Find where the given text appears and provide that cell's center as [x, y] coordinate. 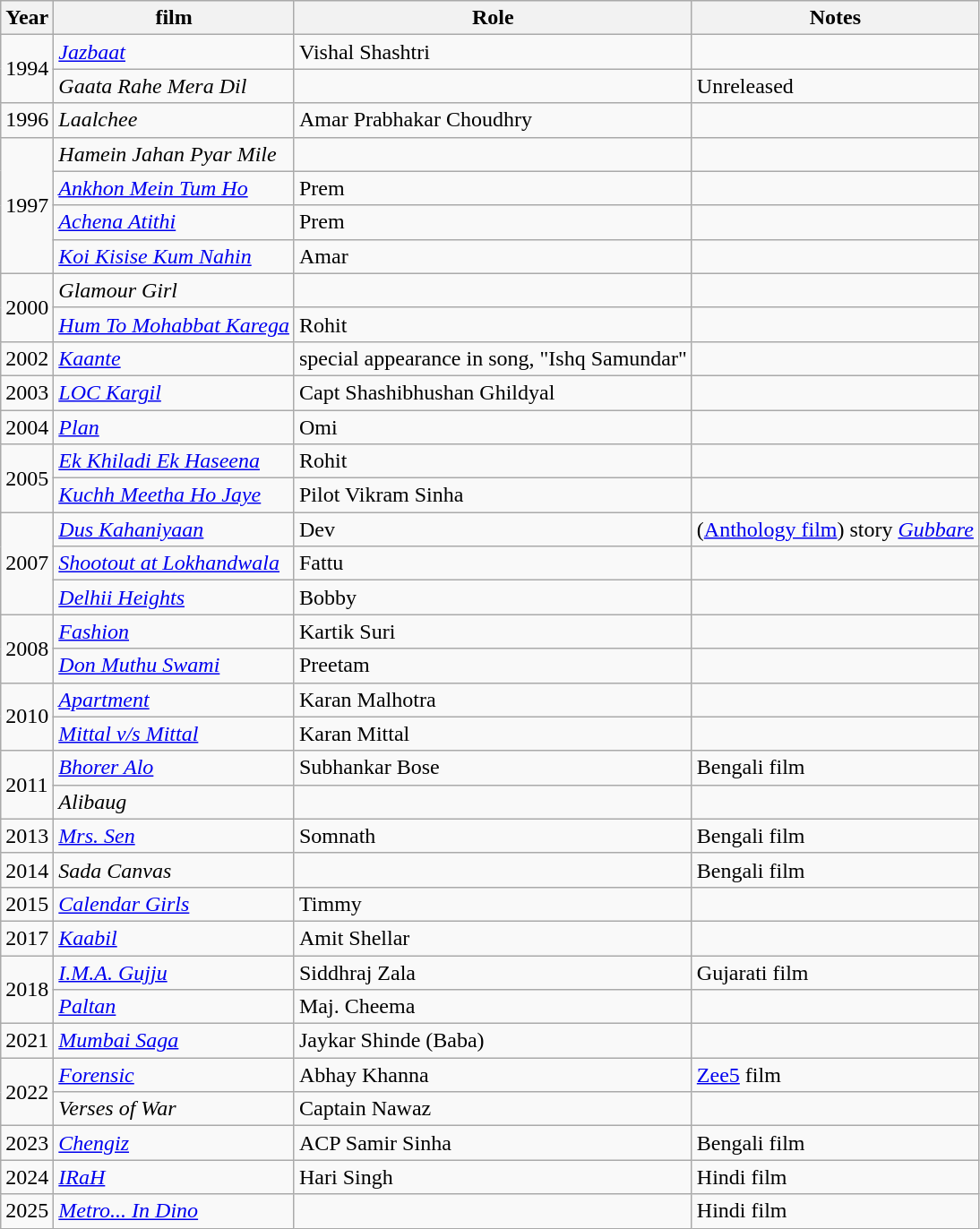
Siddhraj Zala [493, 972]
Somnath [493, 836]
1994 [27, 69]
Don Muthu Swami [174, 666]
2007 [27, 563]
2000 [27, 307]
Sada Canvas [174, 870]
special appearance in song, "Ishq Samundar" [493, 358]
Capt Shashibhushan Ghildyal [493, 392]
Metro... In Dino [174, 1211]
2010 [27, 717]
Amar Prabhakar Choudhry [493, 120]
Mrs. Sen [174, 836]
Vishal Shashtri [493, 52]
Fashion [174, 632]
Kaante [174, 358]
2022 [27, 1092]
(Anthology film) story Gubbare [835, 529]
Laalchee [174, 120]
Bhorer Alo [174, 768]
IRaH [174, 1177]
2014 [27, 870]
Gaata Rahe Mera Dil [174, 86]
2017 [27, 938]
Jazbaat [174, 52]
Karan Malhotra [493, 700]
Plan [174, 427]
Omi [493, 427]
Shootout at Lokhandwala [174, 563]
1996 [27, 120]
Notes [835, 18]
Alibaug [174, 802]
Achena Atithi [174, 222]
Role [493, 18]
Fattu [493, 563]
Preetam [493, 666]
2013 [27, 836]
Kartik Suri [493, 632]
2023 [27, 1143]
Koi Kisise Kum Nahin [174, 256]
Hari Singh [493, 1177]
Delhii Heights [174, 597]
Kuchh Meetha Ho Jaye [174, 495]
2004 [27, 427]
Bobby [493, 597]
2015 [27, 904]
film [174, 18]
Forensic [174, 1075]
Hum To Mohabbat Karega [174, 324]
Kaabil [174, 938]
Abhay Khanna [493, 1075]
Ek Khiladi Ek Haseena [174, 461]
2011 [27, 785]
Dus Kahaniyaan [174, 529]
Amit Shellar [493, 938]
2021 [27, 1041]
Mittal v/s Mittal [174, 734]
2008 [27, 649]
I.M.A. Gujju [174, 972]
Timmy [493, 904]
Dev [493, 529]
Hamein Jahan Pyar Mile [174, 154]
Subhankar Bose [493, 768]
Captain Nawaz [493, 1109]
Paltan [174, 1007]
Unreleased [835, 86]
Apartment [174, 700]
Ankhon Mein Tum Ho [174, 188]
Mumbai Saga [174, 1041]
Gujarati film [835, 972]
LOC Kargil [174, 392]
Karan Mittal [493, 734]
Amar [493, 256]
2005 [27, 478]
2003 [27, 392]
Verses of War [174, 1109]
Pilot Vikram Sinha [493, 495]
2024 [27, 1177]
Jaykar Shinde (Baba) [493, 1041]
2002 [27, 358]
Chengiz [174, 1143]
Zee5 film [835, 1075]
1997 [27, 205]
ACP Samir Sinha [493, 1143]
2018 [27, 989]
Calendar Girls [174, 904]
Year [27, 18]
2025 [27, 1211]
Maj. Cheema [493, 1007]
Glamour Girl [174, 290]
